Identify which cell holds the provided text, then report its [X, Y] central coordinate. 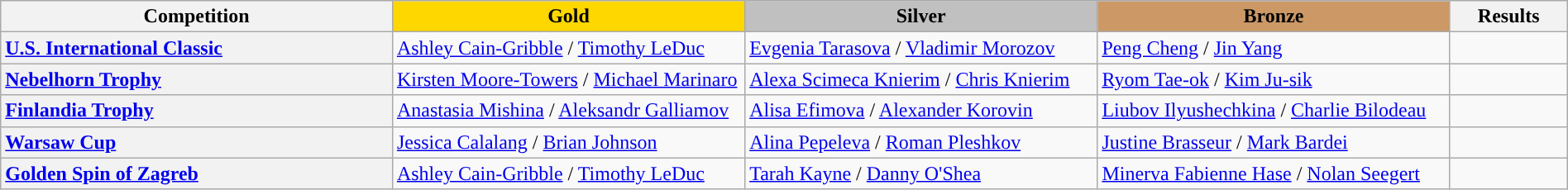
Anastasia Mishina / Aleksandr Galliamov [568, 111]
Kirsten Moore-Towers / Michael Marinaro [568, 79]
Justine Brasseur / Mark Bardei [1274, 142]
Competition [197, 17]
Silver [921, 17]
Finlandia Trophy [197, 111]
Golden Spin of Zagreb [197, 173]
Ryom Tae-ok / Kim Ju-sik [1274, 79]
Minerva Fabienne Hase / Nolan Seegert [1274, 173]
Gold [568, 17]
Liubov Ilyushechkina / Charlie Bilodeau [1274, 111]
Alina Pepeleva / Roman Pleshkov [921, 142]
Alisa Efimova / Alexander Korovin [921, 111]
Nebelhorn Trophy [197, 79]
Evgenia Tarasova / Vladimir Morozov [921, 48]
U.S. International Classic [197, 48]
Warsaw Cup [197, 142]
Alexa Scimeca Knierim / Chris Knierim [921, 79]
Jessica Calalang / Brian Johnson [568, 142]
Results [1508, 17]
Peng Cheng / Jin Yang [1274, 48]
Tarah Kayne / Danny O'Shea [921, 173]
Bronze [1274, 17]
